From the cell containing the given text, extract its center point as [x, y] coordinate. 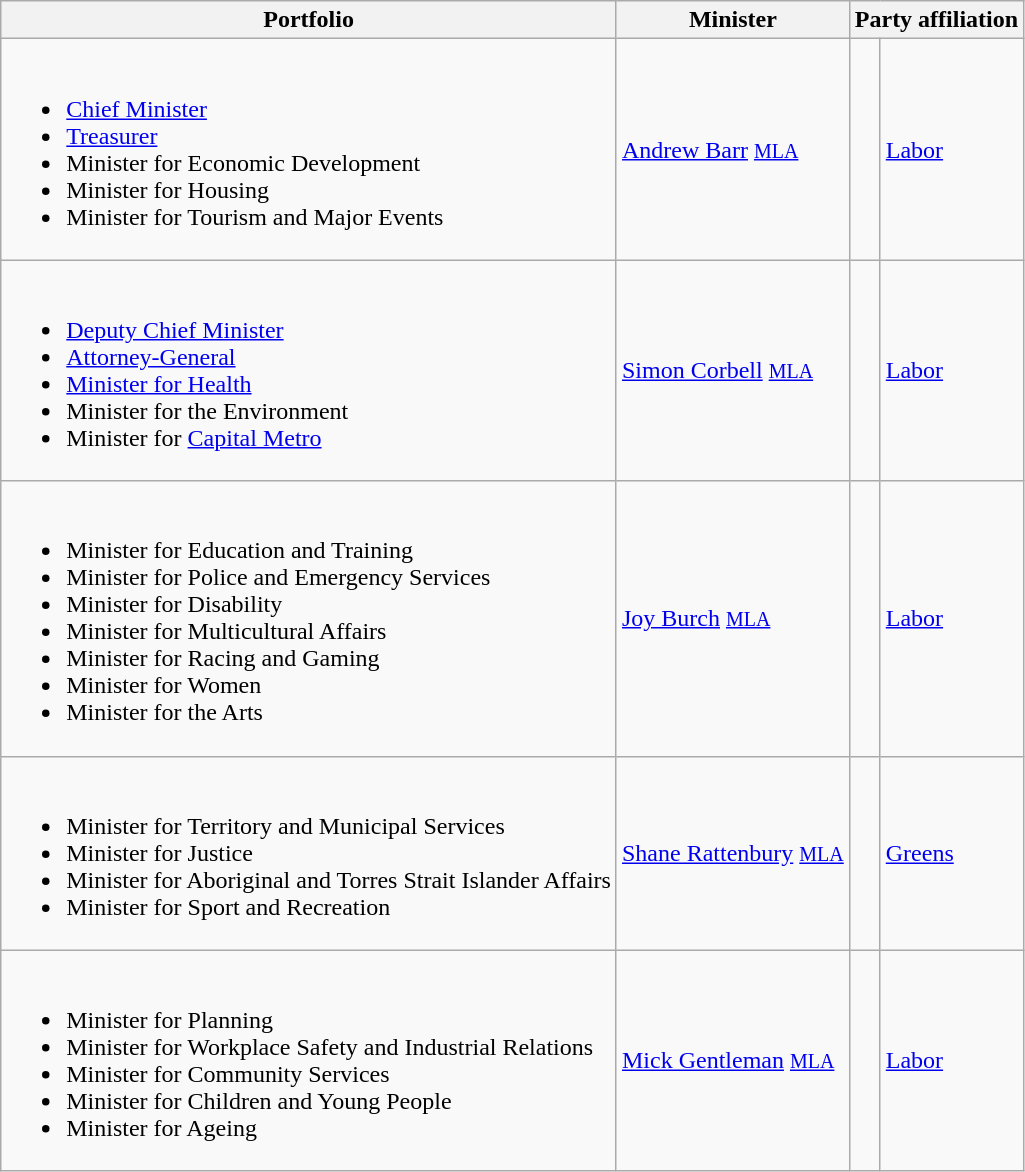
Portfolio [309, 20]
Shane Rattenbury MLA [732, 853]
Deputy Chief MinisterAttorney-GeneralMinister for HealthMinister for the EnvironmentMinister for Capital Metro [309, 370]
Minister [732, 20]
Mick Gentleman MLA [732, 1060]
Party affiliation [936, 20]
Simon Corbell MLA [732, 370]
Greens [952, 853]
Andrew Barr MLA [732, 150]
Chief MinisterTreasurerMinister for Economic DevelopmentMinister for HousingMinister for Tourism and Major Events [309, 150]
Joy Burch MLA [732, 618]
